Identify which cell holds the provided text, then report its [x, y] central coordinate. 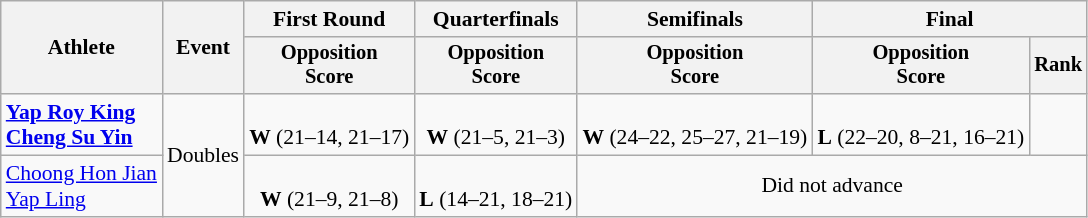
Final [950, 19]
W (21–5, 21–3) [496, 124]
W (24–22, 25–27, 21–19) [694, 124]
Quarterfinals [496, 19]
Rank [1058, 66]
W (21–9, 21–8) [329, 186]
Did not advance [832, 186]
Choong Hon JianYap Ling [82, 186]
L (14–21, 18–21) [496, 186]
Yap Roy KingCheng Su Yin [82, 124]
Athlete [82, 48]
Semifinals [694, 19]
First Round [329, 19]
W (21–14, 21–17) [329, 124]
L (22–20, 8–21, 16–21) [920, 124]
Doubles [203, 155]
Event [203, 48]
